Locate the cell with the specified text and output its (X, Y) center coordinate. 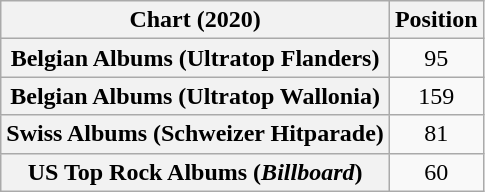
Swiss Albums (Schweizer Hitparade) (196, 134)
Chart (2020) (196, 20)
Position (436, 20)
81 (436, 134)
60 (436, 172)
95 (436, 58)
Belgian Albums (Ultratop Flanders) (196, 58)
159 (436, 96)
US Top Rock Albums (Billboard) (196, 172)
Belgian Albums (Ultratop Wallonia) (196, 96)
